From the cell containing the given text, extract its center point as [X, Y] coordinate. 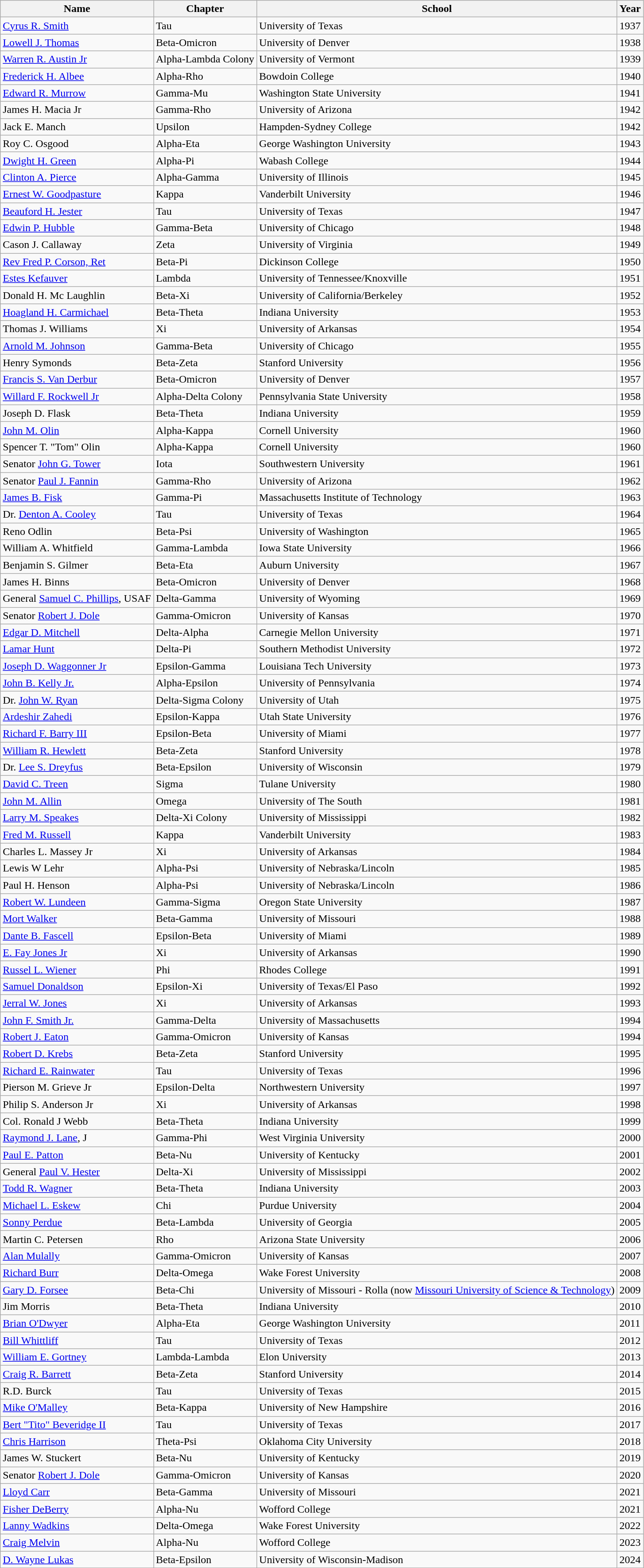
Dickinson College [437, 262]
Roy C. Osgood [77, 143]
John M. Olin [77, 430]
Sonny Perdue [77, 1222]
Epsilon-Gamma [205, 666]
University of Tennessee/Knoxville [437, 279]
1937 [630, 26]
2020 [630, 1475]
Chapter [205, 9]
Robert D. Krebs [77, 1054]
1962 [630, 480]
Craig R. Barrett [77, 1374]
William E. Gortney [77, 1357]
Gamma-Pi [205, 498]
Theta-Psi [205, 1441]
1976 [630, 716]
University of Missouri - Rolla (now Missouri University of Science & Technology) [437, 1290]
Beta-Lambda [205, 1222]
Zeta [205, 245]
1941 [630, 93]
Joseph D. Flask [77, 413]
1953 [630, 312]
Thomas J. Williams [77, 329]
Paul E. Patton [77, 1155]
1988 [630, 919]
2002 [630, 1172]
Samuel Donaldson [77, 986]
1968 [630, 582]
2014 [630, 1374]
Dr. Denton A. Cooley [77, 515]
Phi [205, 969]
1974 [630, 683]
Lewis W Lehr [77, 868]
Frederick H. Albee [77, 76]
Hoagland H. Carmichael [77, 312]
2000 [630, 1138]
Northwestern University [437, 1088]
Carnegie Mellon University [437, 632]
1967 [630, 565]
Gamma-Sigma [205, 902]
Senator John G. Tower [77, 464]
Oregon State University [437, 902]
1990 [630, 952]
1961 [630, 464]
Robert W. Lundeen [77, 902]
University of Georgia [437, 1222]
Alpha-Epsilon [205, 683]
2011 [630, 1324]
Lowell J. Thomas [77, 43]
Gamma-Delta [205, 1020]
1992 [630, 986]
Alpha-Gamma [205, 177]
Lambda-Lambda [205, 1357]
Beta-Psi [205, 531]
Omega [205, 801]
Dante B. Fascell [77, 936]
Beta-Chi [205, 1290]
Beauford H. Jester [77, 211]
Henry Symonds [77, 363]
Beta-Kappa [205, 1408]
Alpha-Lambda Colony [205, 59]
1997 [630, 1088]
2006 [630, 1239]
1991 [630, 969]
Francis S. Van Derbur [77, 379]
2009 [630, 1290]
2015 [630, 1391]
Upsilon [205, 127]
2005 [630, 1222]
Richard F. Barry III [77, 733]
Beta-Xi [205, 295]
Mort Walker [77, 919]
2019 [630, 1458]
Iota [205, 464]
Mike O'Malley [77, 1408]
1977 [630, 733]
University of Illinois [437, 177]
1954 [630, 329]
Utah State University [437, 716]
Epsilon-Delta [205, 1088]
Richard Burr [77, 1273]
Raymond J. Lane, J [77, 1138]
1945 [630, 177]
1965 [630, 531]
Michael L. Eskew [77, 1205]
2003 [630, 1189]
Jerral W. Jones [77, 1003]
Col. Ronald J Webb [77, 1121]
1987 [630, 902]
Name [77, 9]
1972 [630, 649]
School [437, 9]
Epsilon-Xi [205, 986]
James H. Binns [77, 582]
Gamma-Mu [205, 93]
1947 [630, 211]
1993 [630, 1003]
1955 [630, 346]
Dr. John W. Ryan [77, 700]
Southwestern University [437, 464]
Epsilon-Kappa [205, 716]
Gary D. Forsee [77, 1290]
2004 [630, 1205]
2008 [630, 1273]
Gamma-Phi [205, 1138]
Alan Mulally [77, 1256]
Richard E. Rainwater [77, 1071]
David C. Treen [77, 784]
Robert J. Eaton [77, 1037]
Jim Morris [77, 1307]
Alpha-Rho [205, 76]
Philip S. Anderson Jr [77, 1104]
1957 [630, 379]
1958 [630, 396]
John M. Allin [77, 801]
1973 [630, 666]
Martin C. Petersen [77, 1239]
Cason J. Callaway [77, 245]
1995 [630, 1054]
University of Vermont [437, 59]
1948 [630, 228]
E. Fay Jones Jr [77, 952]
2018 [630, 1441]
Oklahoma City University [437, 1441]
Beta-Eta [205, 565]
2012 [630, 1340]
Willard F. Rockwell Jr [77, 396]
R.D. Burck [77, 1391]
Auburn University [437, 565]
1985 [630, 868]
University of Texas/El Paso [437, 986]
2023 [630, 1542]
General Paul V. Hester [77, 1172]
2013 [630, 1357]
Delta-Alpha [205, 632]
1979 [630, 767]
Hampden-Sydney College [437, 127]
Jack E. Manch [77, 127]
1981 [630, 801]
Senator Paul J. Fannin [77, 480]
1996 [630, 1071]
Delta-Xi Colony [205, 818]
1939 [630, 59]
Todd R. Wagner [77, 1189]
University of California/Berkeley [437, 295]
University of Pennsylvania [437, 683]
Gamma-Lambda [205, 548]
Year [630, 9]
1944 [630, 160]
Lambda [205, 279]
1956 [630, 363]
1980 [630, 784]
1963 [630, 498]
1989 [630, 936]
1943 [630, 143]
1949 [630, 245]
University of Virginia [437, 245]
Paul H. Henson [77, 885]
University of Wisconsin-Madison [437, 1559]
1983 [630, 835]
University of Wisconsin [437, 767]
Joseph D. Waggonner Jr [77, 666]
Reno Odlin [77, 531]
1959 [630, 413]
Lanny Wadkins [77, 1525]
2016 [630, 1408]
Ernest W. Goodpasture [77, 194]
Clinton A. Pierce [77, 177]
Alpha-Pi [205, 160]
1952 [630, 295]
Pierson M. Grieve Jr [77, 1088]
1978 [630, 751]
University of Washington [437, 531]
Rho [205, 1239]
James B. Fisk [77, 498]
Pennsylvania State University [437, 396]
Rhodes College [437, 969]
Estes Kefauver [77, 279]
Tulane University [437, 784]
1971 [630, 632]
1986 [630, 885]
Larry M. Speakes [77, 818]
Dwight H. Green [77, 160]
1970 [630, 616]
Chi [205, 1205]
Chris Harrison [77, 1441]
Edgar D. Mitchell [77, 632]
1964 [630, 515]
Russel L. Wiener [77, 969]
Delta-Pi [205, 649]
Edwin P. Hubble [77, 228]
1998 [630, 1104]
2007 [630, 1256]
1938 [630, 43]
Beta-Pi [205, 262]
Arnold M. Johnson [77, 346]
Washington State University [437, 93]
Edward R. Murrow [77, 93]
Donald H. Mc Laughlin [77, 295]
D. Wayne Lukas [77, 1559]
University of New Hampshire [437, 1408]
University of The South [437, 801]
University of Wyoming [437, 599]
1969 [630, 599]
1982 [630, 818]
Warren R. Austin Jr [77, 59]
Sigma [205, 784]
Bert "Tito" Beveridge II [77, 1425]
Delta-Xi [205, 1172]
Iowa State University [437, 548]
1966 [630, 548]
John F. Smith Jr. [77, 1020]
1951 [630, 279]
Benjamin S. Gilmer [77, 565]
Delta-Sigma Colony [205, 700]
Spencer T. "Tom" Olin [77, 447]
Cyrus R. Smith [77, 26]
Purdue University [437, 1205]
1975 [630, 700]
Bill Whittliff [77, 1340]
James H. Macia Jr [77, 110]
2010 [630, 1307]
Massachusetts Institute of Technology [437, 498]
Brian O'Dwyer [77, 1324]
James W. Stuckert [77, 1458]
University of Utah [437, 700]
William A. Whitfield [77, 548]
Southern Methodist University [437, 649]
Arizona State University [437, 1239]
1999 [630, 1121]
Bowdoin College [437, 76]
Ardeshir Zahedi [77, 716]
John B. Kelly Jr. [77, 683]
Louisiana Tech University [437, 666]
Dr. Lee S. Dreyfus [77, 767]
Elon University [437, 1357]
University of Massachusetts [437, 1020]
Lloyd Carr [77, 1492]
Rev Fred P. Corson, Ret [77, 262]
West Virginia University [437, 1138]
1984 [630, 852]
2024 [630, 1559]
General Samuel C. Phillips, USAF [77, 599]
Fred M. Russell [77, 835]
2001 [630, 1155]
2022 [630, 1525]
Wabash College [437, 160]
1950 [630, 262]
2017 [630, 1425]
1940 [630, 76]
William R. Hewlett [77, 751]
Delta-Gamma [205, 599]
Craig Melvin [77, 1542]
Alpha-Delta Colony [205, 396]
1946 [630, 194]
Lamar Hunt [77, 649]
Charles L. Massey Jr [77, 852]
Fisher DeBerry [77, 1509]
